Extract the [x, y] coordinate from the center of the cell holding the provided text.  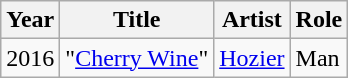
Title [137, 20]
2016 [30, 58]
Role [319, 20]
Artist [252, 20]
Hozier [252, 58]
"Cherry Wine" [137, 58]
Year [30, 20]
Man [319, 58]
